Return [x, y] of the center of cell containing provided text 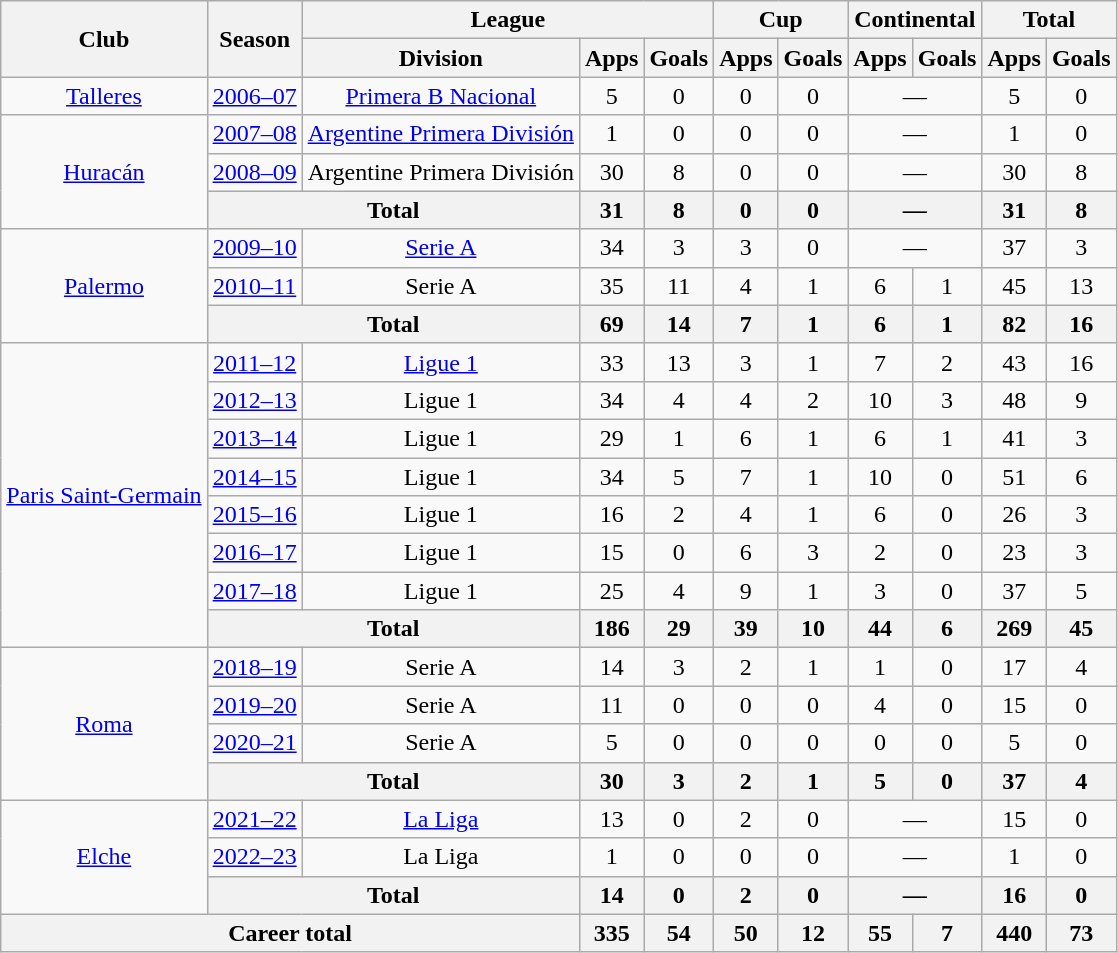
51 [1014, 477]
17 [1014, 667]
35 [611, 286]
26 [1014, 515]
Elche [104, 857]
Palermo [104, 286]
Huracán [104, 172]
Career total [290, 933]
43 [1014, 362]
440 [1014, 933]
41 [1014, 438]
2020–21 [254, 743]
Roma [104, 724]
33 [611, 362]
12 [813, 933]
73 [1081, 933]
55 [880, 933]
2010–11 [254, 286]
2022–23 [254, 857]
44 [880, 629]
2007–08 [254, 134]
39 [746, 629]
2011–12 [254, 362]
25 [611, 591]
Cup [781, 20]
2006–07 [254, 96]
48 [1014, 400]
54 [679, 933]
Season [254, 39]
2015–16 [254, 515]
Talleres [104, 96]
23 [1014, 553]
2009–10 [254, 248]
2017–18 [254, 591]
Club [104, 39]
2018–19 [254, 667]
Paris Saint-Germain [104, 495]
186 [611, 629]
2012–13 [254, 400]
Division [440, 58]
2019–20 [254, 705]
2016–17 [254, 553]
82 [1014, 324]
Continental [915, 20]
50 [746, 933]
335 [611, 933]
269 [1014, 629]
2013–14 [254, 438]
2021–22 [254, 819]
2008–09 [254, 172]
2014–15 [254, 477]
Primera B Nacional [440, 96]
League [508, 20]
69 [611, 324]
